Output the [X, Y] coordinate of the center of the cell containing the given text.  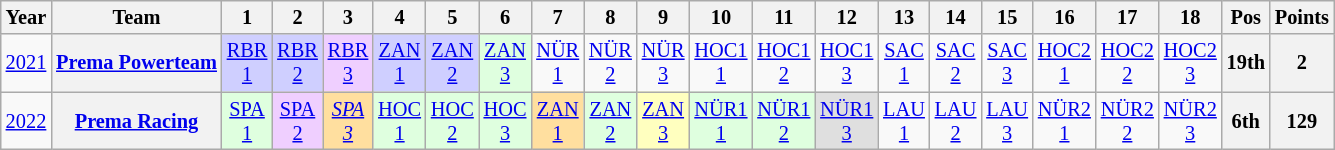
15 [1007, 17]
13 [904, 17]
129 [1302, 121]
NÜR23 [1190, 121]
16 [1064, 17]
HOC12 [784, 63]
HOC23 [1190, 63]
HOC13 [846, 63]
12 [846, 17]
Points [1302, 17]
NÜR11 [720, 121]
NÜR21 [1064, 121]
9 [664, 17]
Pos [1246, 17]
NÜR13 [846, 121]
RBR3 [348, 63]
Prema Racing [136, 121]
LAU2 [956, 121]
HOC1 [400, 121]
17 [1128, 17]
SAC2 [956, 63]
Team [136, 17]
6 [506, 17]
RBR2 [297, 63]
SAC3 [1007, 63]
LAU3 [1007, 121]
19th [1246, 63]
10 [720, 17]
HOC3 [506, 121]
RBR1 [247, 63]
7 [558, 17]
NÜR1 [558, 63]
SAC1 [904, 63]
5 [452, 17]
HOC21 [1064, 63]
Year [26, 17]
SPA3 [348, 121]
SPA1 [247, 121]
6th [1246, 121]
HOC11 [720, 63]
NÜR2 [610, 63]
LAU1 [904, 121]
14 [956, 17]
2022 [26, 121]
2021 [26, 63]
NÜR12 [784, 121]
NÜR22 [1128, 121]
3 [348, 17]
11 [784, 17]
4 [400, 17]
HOC2 [452, 121]
NÜR3 [664, 63]
SPA2 [297, 121]
HOC22 [1128, 63]
18 [1190, 17]
8 [610, 17]
1 [247, 17]
Prema Powerteam [136, 63]
